Scan for the cell matching the given text and deliver its [X, Y] coordinate at center. 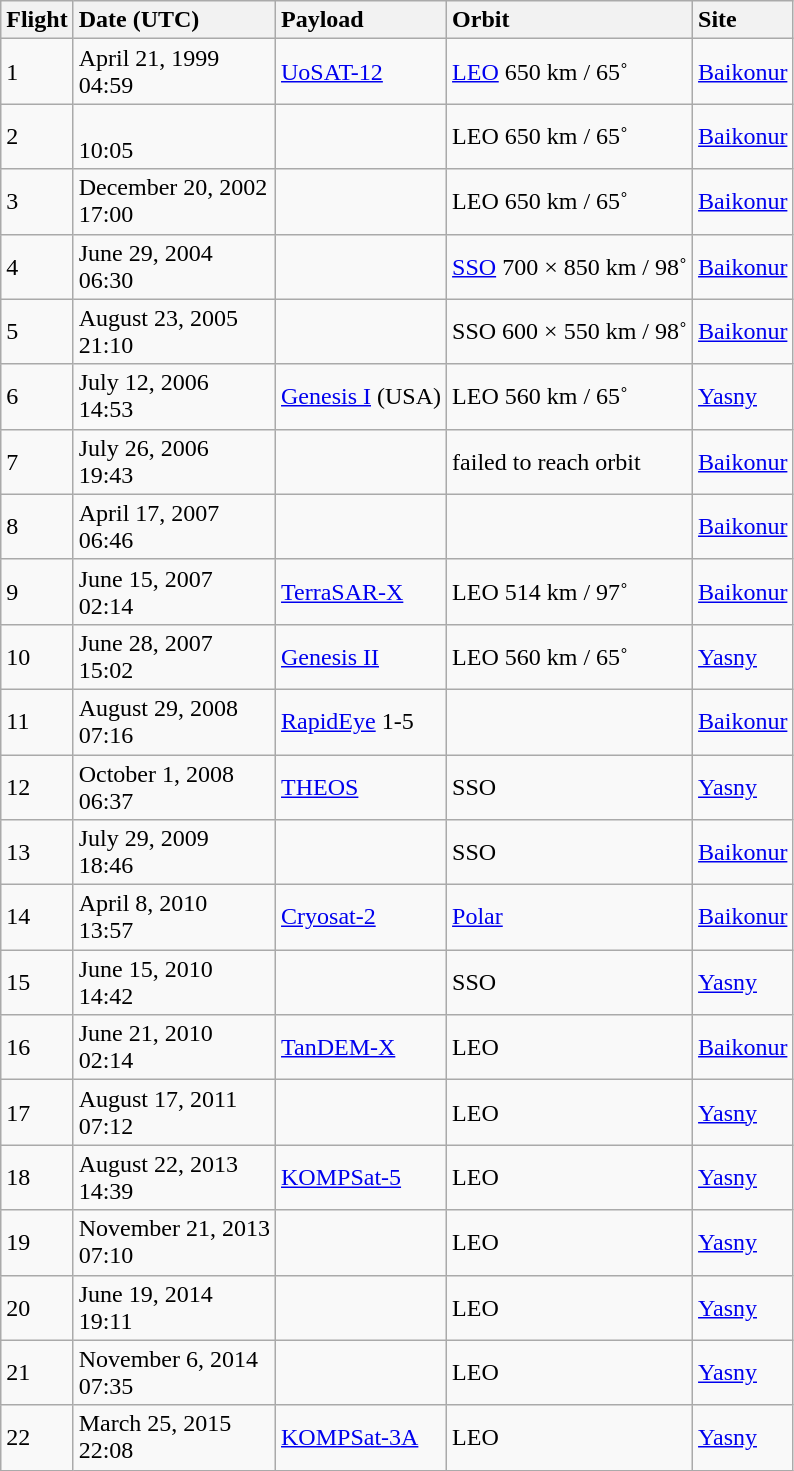
July 26, 200619:43 [174, 462]
22 [37, 1438]
17 [37, 1112]
KOMPSat-3A [362, 1438]
21 [37, 1372]
20 [37, 1308]
June 15, 200702:14 [174, 592]
August 22, 201314:39 [174, 1178]
July 12, 200614:53 [174, 396]
Flight [37, 20]
Polar [570, 918]
1 [37, 72]
16 [37, 1048]
15 [37, 982]
June 19, 201419:11 [174, 1308]
April 8, 201013:57 [174, 918]
10:05 [174, 136]
5 [37, 332]
Date (UTC) [174, 20]
10 [37, 656]
SSO 700 × 850 km / 98˚ [570, 266]
June 28, 200715:02 [174, 656]
August 17, 201107:12 [174, 1112]
6 [37, 396]
June 21, 201002:14 [174, 1048]
November 21, 201307:10 [174, 1242]
July 29, 200918:46 [174, 852]
June 15, 201014:42 [174, 982]
SSO 600 × 550 km / 98˚ [570, 332]
TanDEM-X [362, 1048]
11 [37, 722]
TerraSAR-X [362, 592]
LEO 514 km / 97˚ [570, 592]
13 [37, 852]
14 [37, 918]
Genesis II [362, 656]
KOMPSat-5 [362, 1178]
August 23, 200521:10 [174, 332]
19 [37, 1242]
THEOS [362, 786]
August 29, 200807:16 [174, 722]
7 [37, 462]
Cryosat-2 [362, 918]
3 [37, 202]
December 20, 200217:00 [174, 202]
October 1, 200806:37 [174, 786]
April 21, 199904:59 [174, 72]
June 29, 200406:30 [174, 266]
March 25, 201522:08 [174, 1438]
November 6, 201407:35 [174, 1372]
4 [37, 266]
Genesis I (USA) [362, 396]
failed to reach orbit [570, 462]
9 [37, 592]
Site [743, 20]
2 [37, 136]
UoSAT-12 [362, 72]
12 [37, 786]
Orbit [570, 20]
RapidEye 1-5 [362, 722]
Payload [362, 20]
18 [37, 1178]
April 17, 200706:46 [174, 526]
8 [37, 526]
